Return [x, y] of the center of cell containing provided text 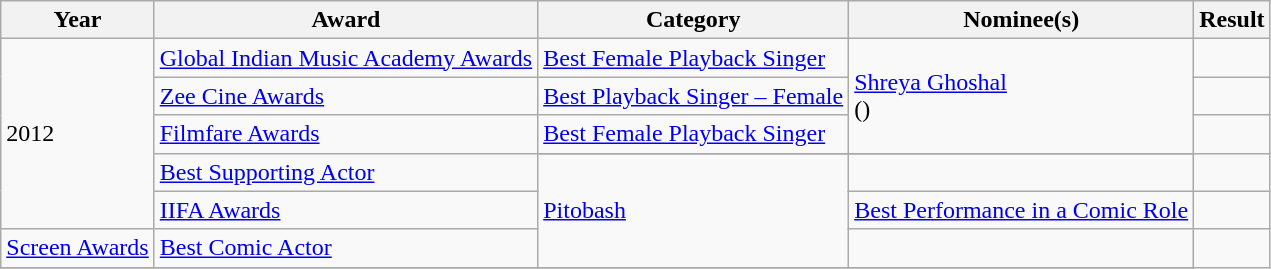
Best Playback Singer – Female [694, 96]
Filmfare Awards [346, 134]
Screen Awards [78, 248]
Nominee(s) [1022, 20]
Category [694, 20]
Best Supporting Actor [346, 172]
Best Performance in a Comic Role [1022, 210]
Year [78, 20]
Award [346, 20]
Shreya Ghoshal() [1022, 96]
2012 [78, 134]
IIFA Awards [346, 210]
Global Indian Music Academy Awards [346, 58]
Pitobash [694, 210]
Zee Cine Awards [346, 96]
Best Comic Actor [346, 248]
Result [1232, 20]
